Determine the (X, Y) coordinate at the center of the cell enclosing the given text.  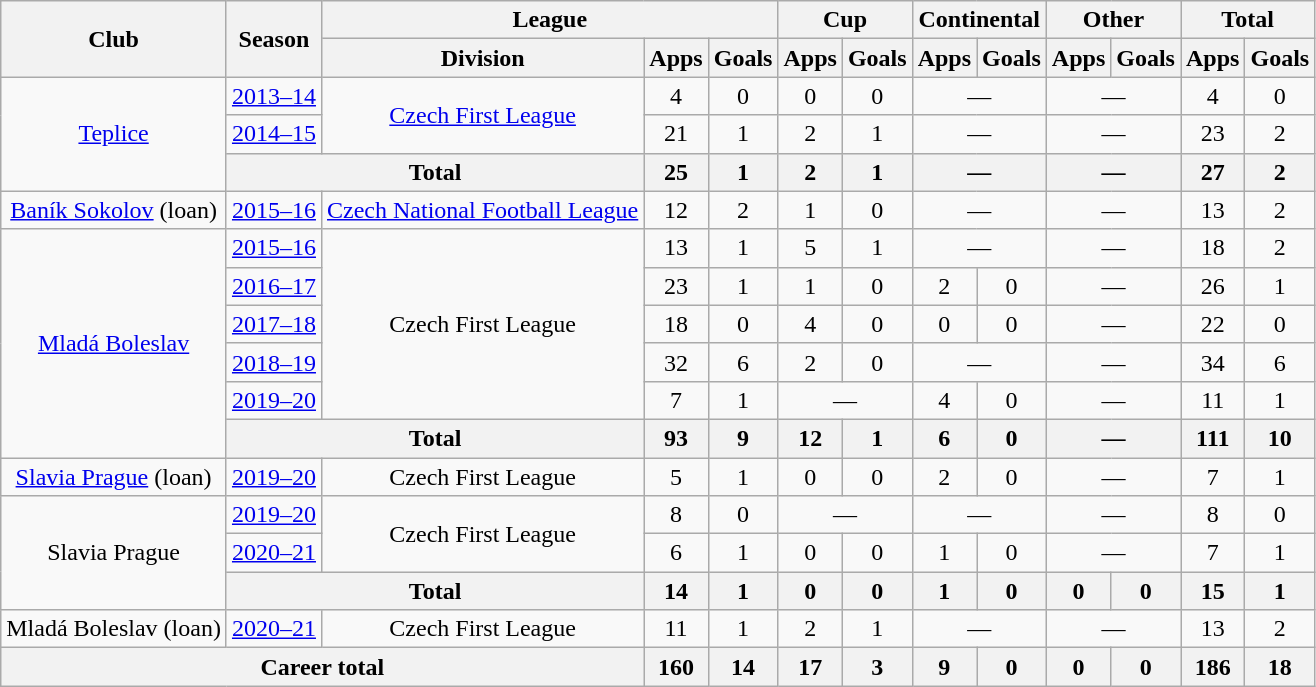
32 (676, 362)
Other (1113, 20)
160 (676, 667)
17 (810, 667)
Teplice (114, 134)
Career total (322, 667)
Mladá Boleslav (114, 343)
Mladá Boleslav (loan) (114, 629)
15 (1212, 591)
10 (1280, 438)
2018–19 (274, 362)
Continental (979, 20)
Baník Sokolov (loan) (114, 210)
2017–18 (274, 324)
111 (1212, 438)
Division (482, 58)
3 (877, 667)
26 (1212, 286)
Club (114, 39)
Season (274, 39)
Cup (845, 20)
Slavia Prague (loan) (114, 477)
League (549, 20)
25 (676, 172)
21 (676, 134)
2013–14 (274, 96)
2016–17 (274, 286)
Slavia Prague (114, 553)
2014–15 (274, 134)
Czech National Football League (482, 210)
186 (1212, 667)
34 (1212, 362)
93 (676, 438)
22 (1212, 324)
27 (1212, 172)
